Find where the given text appears and provide that cell's center as [X, Y] coordinate. 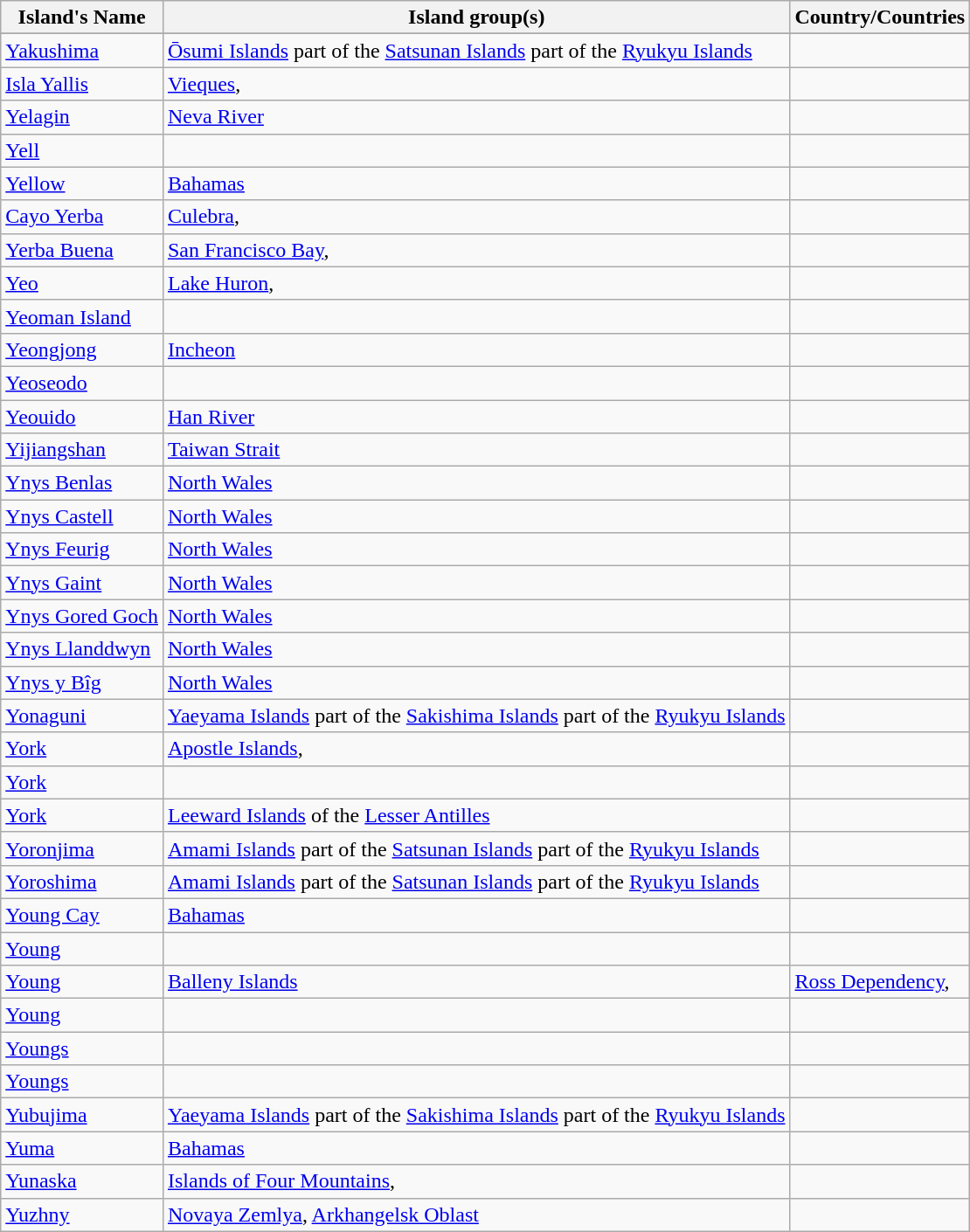
Han River [476, 417]
Yuzhny [82, 1215]
Yijiangshan [82, 450]
Yeoman Island [82, 316]
Ynys Gored Goch [82, 616]
Country/Countries [880, 17]
Yakushima [82, 51]
Yonaguni [82, 716]
Ynys Castell [82, 516]
Vieques, [476, 84]
Ross Dependency, [880, 982]
Ynys Gaint [82, 583]
Yoronjima [82, 848]
Yunaska [82, 1181]
Island's Name [82, 17]
Yerba Buena [82, 250]
Cayo Yerba [82, 217]
Yeo [82, 283]
Leeward Islands of the Lesser Antilles [476, 815]
Culebra, [476, 217]
Lake Huron, [476, 283]
Island group(s) [476, 17]
Ōsumi Islands part of the Satsunan Islands part of the Ryukyu Islands [476, 51]
Neva River [476, 117]
Yelagin [82, 117]
Yubujima [82, 1115]
Yell [82, 150]
Yeouido [82, 417]
Taiwan Strait [476, 450]
Young Cay [82, 915]
Yellow [82, 183]
Yuma [82, 1148]
Ynys Llanddwyn [82, 649]
Ynys Feurig [82, 550]
Ynys y Bîg [82, 682]
Novaya Zemlya, Arkhangelsk Oblast [476, 1215]
Ynys Benlas [82, 483]
San Francisco Bay, [476, 250]
Islands of Four Mountains, [476, 1181]
Yeoseodo [82, 383]
Yoroshima [82, 882]
Isla Yallis [82, 84]
Yeongjong [82, 350]
Balleny Islands [476, 982]
Incheon [476, 350]
Apostle Islands, [476, 749]
